Search for the cell housing the specified text and yield its (X, Y) center coordinate. 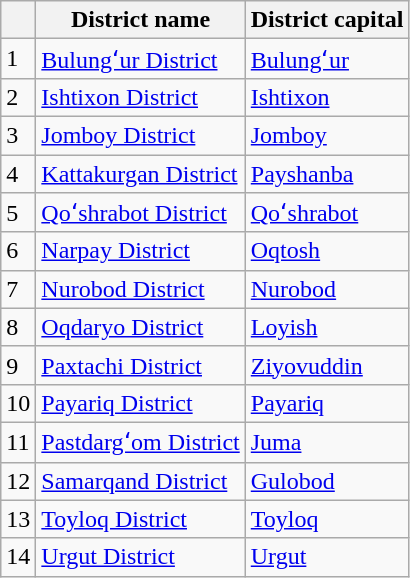
1 (18, 59)
3 (18, 135)
8 (18, 327)
Payshanba (327, 173)
11 (18, 442)
5 (18, 213)
Jomboy (327, 135)
13 (18, 519)
Nurobod (327, 289)
Narpay District (140, 251)
Bulungʻur (327, 59)
Toyloq (327, 519)
Loyish (327, 327)
Samarqand District (140, 481)
Payariq District (140, 403)
Paxtachi District (140, 365)
2 (18, 97)
Oqtosh (327, 251)
Juma (327, 442)
Bulungʻur District (140, 59)
District capital (327, 20)
Oqdaryo District (140, 327)
Pastdargʻom District (140, 442)
Qoʻshrabot District (140, 213)
6 (18, 251)
14 (18, 557)
Nurobod District (140, 289)
9 (18, 365)
Ishtixon (327, 97)
Urgut District (140, 557)
12 (18, 481)
Qoʻshrabot (327, 213)
Gulobod (327, 481)
District name (140, 20)
10 (18, 403)
Kattakurgan District (140, 173)
Ishtixon District (140, 97)
Toyloq District (140, 519)
4 (18, 173)
Urgut (327, 557)
Ziyovuddin (327, 365)
7 (18, 289)
Payariq (327, 403)
Jomboy District (140, 135)
